Find where the given text appears and provide that cell's center as (X, Y) coordinate. 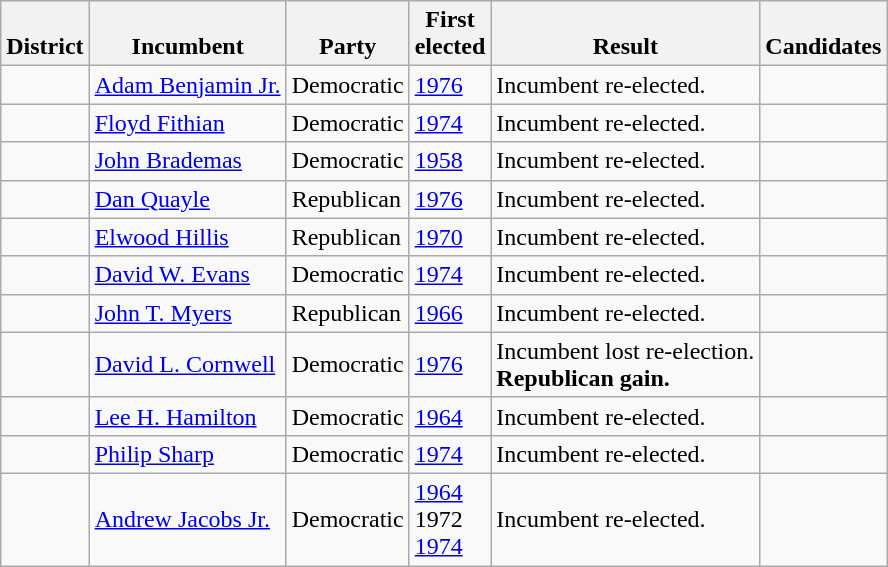
Floyd Fithian (188, 123)
1970 (450, 237)
District (45, 34)
1964 (450, 416)
19641972 1974 (450, 519)
Adam Benjamin Jr. (188, 85)
1966 (450, 313)
Philip Sharp (188, 454)
Lee H. Hamilton (188, 416)
John Brademas (188, 161)
David W. Evans (188, 275)
Result (626, 34)
Incumbent lost re-election.Republican gain. (626, 364)
David L. Cornwell (188, 364)
Incumbent (188, 34)
Candidates (824, 34)
John T. Myers (188, 313)
1958 (450, 161)
Firstelected (450, 34)
Andrew Jacobs Jr. (188, 519)
Elwood Hillis (188, 237)
Dan Quayle (188, 199)
Party (348, 34)
